Provide the [x, y] coordinate of the cell's center where the given text is located.  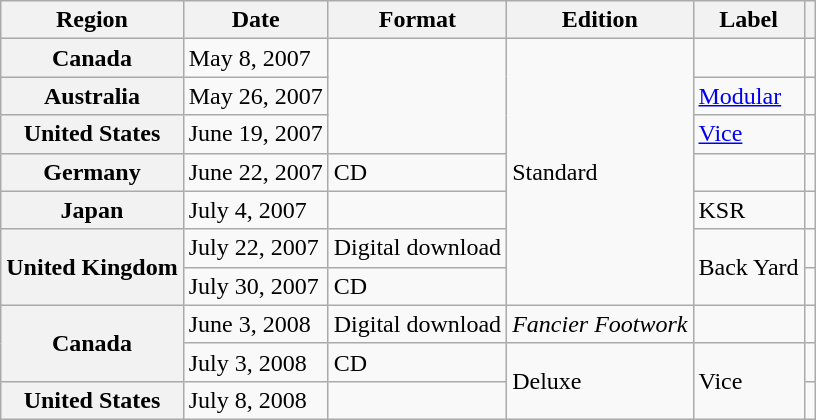
July 8, 2008 [256, 400]
Format [417, 20]
July 22, 2007 [256, 248]
United Kingdom [92, 267]
June 3, 2008 [256, 324]
Edition [600, 20]
May 8, 2007 [256, 58]
July 3, 2008 [256, 362]
Back Yard [748, 267]
Fancier Footwork [600, 324]
May 26, 2007 [256, 96]
June 19, 2007 [256, 134]
Japan [92, 210]
Region [92, 20]
Label [748, 20]
Australia [92, 96]
July 4, 2007 [256, 210]
Germany [92, 172]
Standard [600, 172]
Date [256, 20]
July 30, 2007 [256, 286]
Modular [748, 96]
Deluxe [600, 381]
KSR [748, 210]
June 22, 2007 [256, 172]
